Identify which cell holds the provided text, then report its [X, Y] central coordinate. 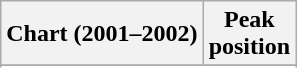
Peakposition [249, 34]
Chart (2001–2002) [102, 34]
